Determine the [x, y] coordinate at the center of the cell enclosing the given text.  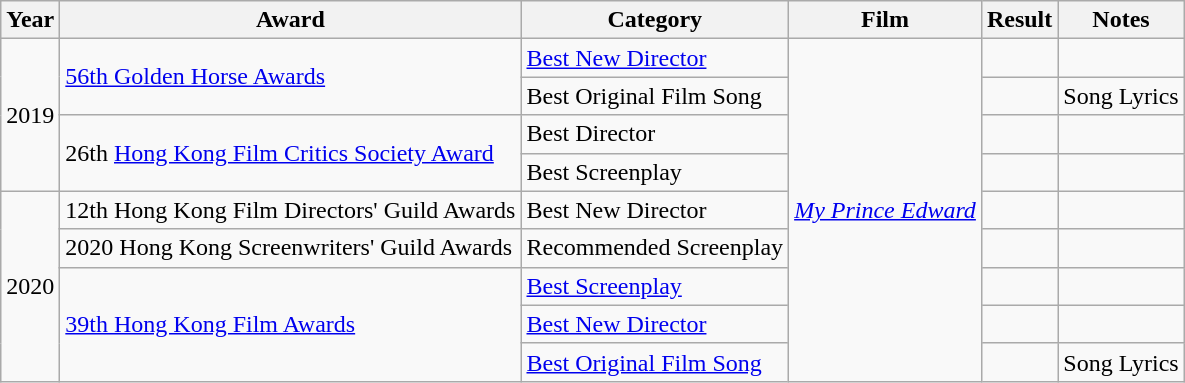
12th Hong Kong Film Directors' Guild Awards [290, 210]
Year [30, 20]
My Prince Edward [886, 210]
2019 [30, 115]
Result [1019, 20]
Best Director [655, 134]
26th Hong Kong Film Critics Society Award [290, 153]
Notes [1121, 20]
Category [655, 20]
2020 [30, 286]
39th Hong Kong Film Awards [290, 324]
Film [886, 20]
2020 Hong Kong Screenwriters' Guild Awards [290, 248]
Award [290, 20]
Recommended Screenplay [655, 248]
56th Golden Horse Awards [290, 77]
